Identify which cell holds the provided text, then report its (x, y) central coordinate. 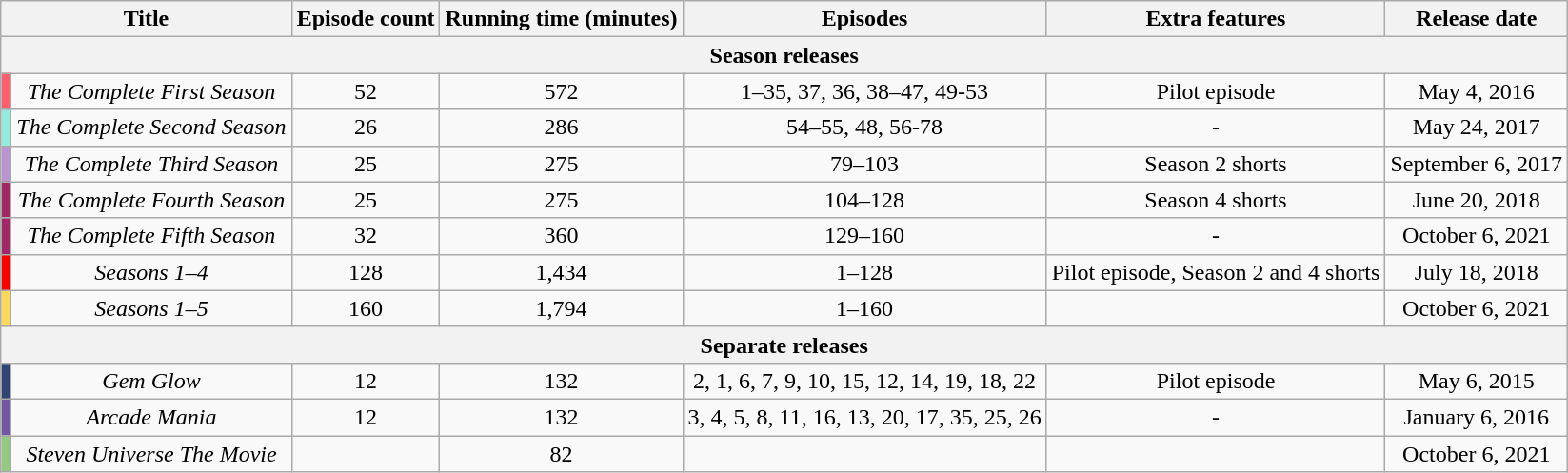
Title (147, 19)
26 (366, 128)
The Complete First Season (151, 91)
32 (366, 236)
Episode count (366, 19)
82 (562, 454)
Episodes (864, 19)
The Complete Third Season (151, 164)
June 20, 2018 (1477, 200)
Arcade Mania (151, 417)
Pilot episode, Season 2 and 4 shorts (1216, 272)
Extra features (1216, 19)
1–128 (864, 272)
Running time (minutes) (562, 19)
The Complete Fourth Season (151, 200)
Steven Universe The Movie (151, 454)
1,434 (562, 272)
1–35, 37, 36, 38–47, 49-53 (864, 91)
January 6, 2016 (1477, 417)
Season 4 shorts (1216, 200)
Seasons 1–5 (151, 308)
1–160 (864, 308)
July 18, 2018 (1477, 272)
129–160 (864, 236)
3, 4, 5, 8, 11, 16, 13, 20, 17, 35, 25, 26 (864, 417)
1,794 (562, 308)
2, 1, 6, 7, 9, 10, 15, 12, 14, 19, 18, 22 (864, 381)
79–103 (864, 164)
September 6, 2017 (1477, 164)
286 (562, 128)
104–128 (864, 200)
The Complete Fifth Season (151, 236)
The Complete Second Season (151, 128)
160 (366, 308)
Season releases (784, 55)
Seasons 1–4 (151, 272)
54–55, 48, 56-78 (864, 128)
572 (562, 91)
Separate releases (784, 345)
Season 2 shorts (1216, 164)
360 (562, 236)
52 (366, 91)
Gem Glow (151, 381)
May 24, 2017 (1477, 128)
Release date (1477, 19)
May 4, 2016 (1477, 91)
May 6, 2015 (1477, 381)
128 (366, 272)
